Identify which cell holds the provided text, then report its [X, Y] central coordinate. 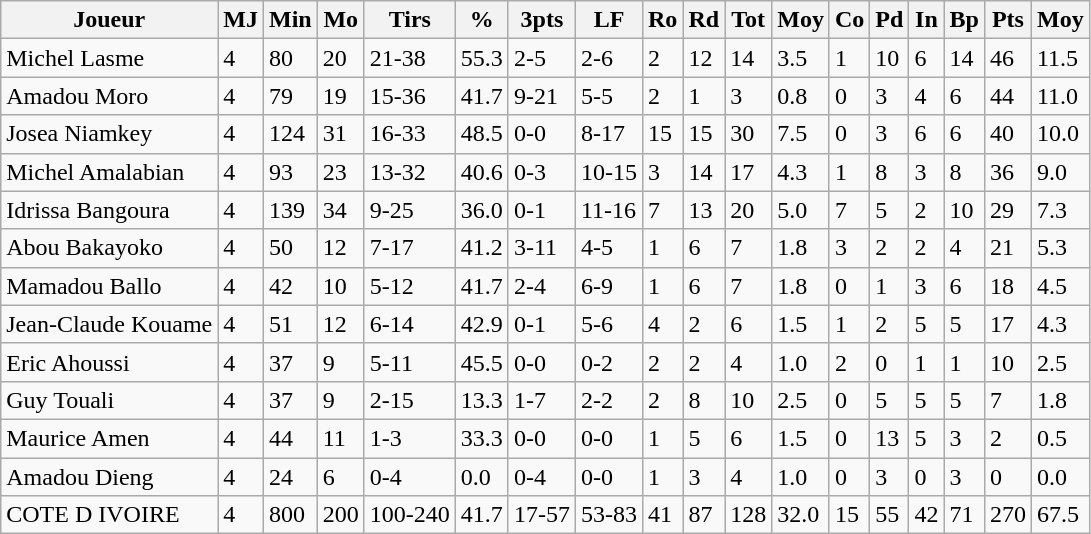
36.0 [482, 210]
5.0 [801, 210]
Guy Touali [110, 400]
In [926, 20]
Rd [704, 20]
93 [290, 172]
40.6 [482, 172]
2-2 [608, 400]
Idrissa Bangoura [110, 210]
6-9 [608, 286]
34 [340, 210]
270 [1008, 515]
0.5 [1060, 438]
Eric Ahoussi [110, 362]
7.5 [801, 134]
11-16 [608, 210]
Amadou Moro [110, 96]
24 [290, 477]
Pts [1008, 20]
2-6 [608, 58]
19 [340, 96]
13-32 [410, 172]
23 [340, 172]
0-2 [608, 362]
42.9 [482, 324]
50 [290, 248]
1-7 [542, 400]
10-15 [608, 172]
Abou Bakayoko [110, 248]
% [482, 20]
Co [849, 20]
COTE D IVOIRE [110, 515]
32.0 [801, 515]
100-240 [410, 515]
51 [290, 324]
13.3 [482, 400]
87 [704, 515]
7.3 [1060, 210]
2-15 [410, 400]
11.5 [1060, 58]
Bp [964, 20]
Mamadou Ballo [110, 286]
11.0 [1060, 96]
Amadou Dieng [110, 477]
Josea Niamkey [110, 134]
55.3 [482, 58]
Pd [890, 20]
4-5 [608, 248]
5-6 [608, 324]
Joueur [110, 20]
16-33 [410, 134]
9-25 [410, 210]
21-38 [410, 58]
0.8 [801, 96]
Ro [662, 20]
7-17 [410, 248]
200 [340, 515]
3.5 [801, 58]
15-36 [410, 96]
128 [748, 515]
9.0 [1060, 172]
9-21 [542, 96]
Tot [748, 20]
21 [1008, 248]
41 [662, 515]
5-11 [410, 362]
48.5 [482, 134]
MJ [241, 20]
2-4 [542, 286]
46 [1008, 58]
124 [290, 134]
11 [340, 438]
5-12 [410, 286]
Jean-Claude Kouame [110, 324]
18 [1008, 286]
Mo [340, 20]
4.5 [1060, 286]
40 [1008, 134]
10.0 [1060, 134]
30 [748, 134]
Michel Lasme [110, 58]
0-3 [542, 172]
800 [290, 515]
5.3 [1060, 248]
Maurice Amen [110, 438]
139 [290, 210]
Michel Amalabian [110, 172]
45.5 [482, 362]
3pts [542, 20]
33.3 [482, 438]
3-11 [542, 248]
LF [608, 20]
41.2 [482, 248]
29 [1008, 210]
53-83 [608, 515]
17-57 [542, 515]
55 [890, 515]
79 [290, 96]
71 [964, 515]
Tirs [410, 20]
31 [340, 134]
2-5 [542, 58]
36 [1008, 172]
8-17 [608, 134]
6-14 [410, 324]
80 [290, 58]
67.5 [1060, 515]
1-3 [410, 438]
Min [290, 20]
5-5 [608, 96]
